Return [X, Y] of the center of cell containing provided text 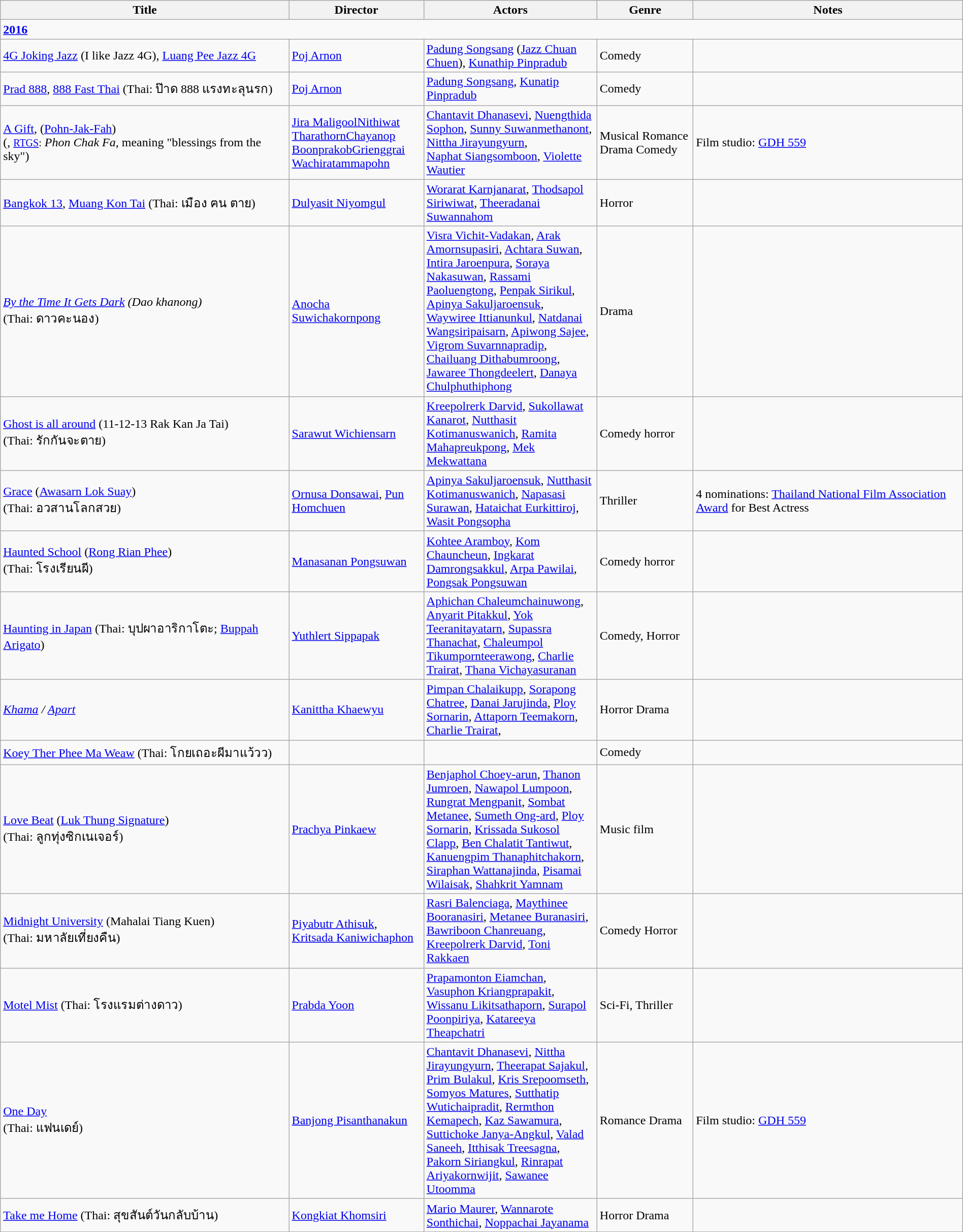
Kreepolrerk Darvid, Sukollawat Kanarot, Nutthasit Kotimanuswanich, Ramita Mahapreukpong, Mek Mekwattana [510, 433]
Anocha Suwichakornpong [357, 311]
Kohtee Aramboy, Kom Chauncheun, Ingkarat Damrongsakkul, Arpa Pawilai, Pongsak Pongsuwan [510, 561]
Banjong Pisanthanakun [357, 1120]
Drama [645, 311]
Romance Drama [645, 1120]
Koey Ther Phee Ma Weaw (Thai: โกยเถอะผีมาแว้วว) [145, 752]
Haunted School (Rong Rian Phee)(Thai: โรงเรียนผี) [145, 561]
Horror [645, 203]
Love Beat (Luk Thung Signature)(Thai: ลูกทุ่งซิกเนเจอร์) [145, 829]
Midnight University (Mahalai Tiang Kuen)(Thai: มหาลัยเที่ยงคืน) [145, 931]
Worarat Karnjanarat, Thodsapol Siriwiwat, Theeradanai Suwannahom [510, 203]
Title [145, 10]
Music film [645, 829]
Ghost is all around (11-12-13 Rak Kan Ja Tai)(Thai: รักกันจะตาย) [145, 433]
Sci-Fi, Thriller [645, 1005]
Khama / Apart [145, 709]
By the Time It Gets Dark (Dao khanong)(Thai: ดาวคะนอง) [145, 311]
Padung Songsang, Kunatip Pinpradub [510, 88]
Chantavit Dhanasevi, Nuengthida Sophon, Sunny Suwanmethanont, Nittha Jirayungyurn,Naphat Siangsomboon, Violette Wautier [510, 142]
Padung Songsang (Jazz Chuan Chuen), Kunathip Pinpradub [510, 56]
Apinya Sakuljaroensuk, Nutthasit Kotimanuswanich, Napasasi Surawan, Hataichat Eurkittiroj, Wasit Pongsopha [510, 501]
4G Joking Jazz (I like Jazz 4G), Luang Pee Jazz 4G [145, 56]
Pimpan Chalaikupp, Sorapong Chatree, Danai Jarujinda, Ploy Sornarin, Attaporn Teemakorn, Charlie Trairat, [510, 709]
One Day(Thai: แฟนเดย์) [145, 1120]
Comedy Horror [645, 931]
Prapamonton Eiamchan, Vasuphon Kriangprapakit, Wissanu Likitsathaporn, Surapol Poonpiriya, Katareeya Theapchatri [510, 1005]
Manasanan Pongsuwan [357, 561]
Take me Home (Thai: สุขสันต์วันกลับบ้าน) [145, 1215]
Sarawut Wichiensarn [357, 433]
Kongkiat Khomsiri [357, 1215]
4 nominations: Thailand National Film Association Award for Best Actress [828, 501]
Motel Mist (Thai: โรงแรมต่างดาว) [145, 1005]
Kanittha Khaewyu [357, 709]
Jira MaligoolNithiwat TharathornChayanop BoonprakobGrienggrai Wachiratammapohn [357, 142]
Thriller [645, 501]
Ornusa Donsawai, Pun Homchuen [357, 501]
A Gift, (Pohn-Jak-Fah)(, RTGS: Phon Chak Fa, meaning "blessings from the sky") [145, 142]
Comedy, Horror [645, 635]
Piyabutr Athisuk, Kritsada Kaniwichaphon [357, 931]
Actors [510, 10]
Prad 888, 888 Fast Thai (Thai: ป๊าด 888 แรงทะลุนรก) [145, 88]
Prachya Pinkaew [357, 829]
Dulyasit Niyomgul [357, 203]
2016 [482, 29]
Notes [828, 10]
Musical Romance Drama Comedy [645, 142]
Prabda Yoon [357, 1005]
Director [357, 10]
Rasri Balenciaga, Maythinee Booranasiri, Metanee Buranasiri, Bawriboon Chanreuang, Kreepolrerk Darvid, Toni Rakkaen [510, 931]
Bangkok 13, Muang Kon Tai (Thai: เมือง ฅน ตาย) [145, 203]
Grace (Awasarn Lok Suay)(Thai: อวสานโลกสวย) [145, 501]
Mario Maurer, Wannarote Sonthichai, Noppachai Jayanama [510, 1215]
Genre [645, 10]
Haunting in Japan (Thai: บุปผาอาริกาโตะ; Buppah Arigato) [145, 635]
Yuthlert Sippapak [357, 635]
